Return (X, Y) of the center of cell containing provided text 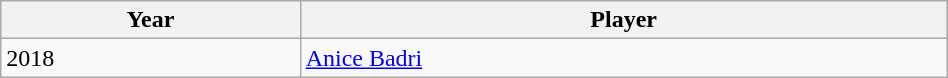
Year (150, 20)
2018 (150, 58)
Player (624, 20)
Anice Badri (624, 58)
